Detect which cell encompasses the target text, then output its (X, Y) center coordinate. 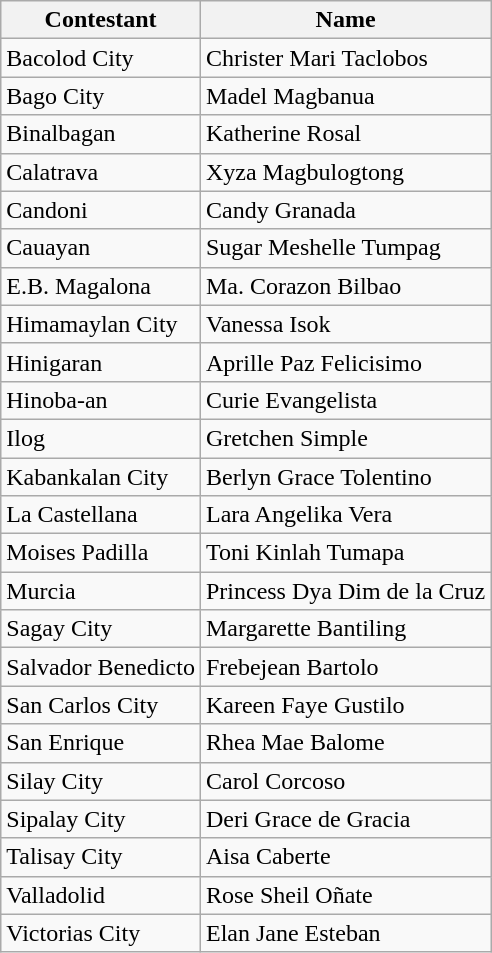
Cauayan (101, 248)
Curie Evangelista (345, 400)
Kabankalan City (101, 477)
Bago City (101, 96)
Candy Granada (345, 210)
Deri Grace de Gracia (345, 819)
Moises Padilla (101, 553)
Candoni (101, 210)
Victorias City (101, 933)
Silay City (101, 781)
Himamaylan City (101, 324)
Hinigaran (101, 362)
Xyza Magbulogtong (345, 172)
Sagay City (101, 629)
Murcia (101, 591)
Ilog (101, 438)
Katherine Rosal (345, 134)
Madel Magbanua (345, 96)
Name (345, 20)
Contestant (101, 20)
San Carlos City (101, 705)
Carol Corcoso (345, 781)
Toni Kinlah Tumapa (345, 553)
Talisay City (101, 857)
Hinoba-an (101, 400)
Ma. Corazon Bilbao (345, 286)
Vanessa Isok (345, 324)
Kareen Faye Gustilo (345, 705)
Bacolod City (101, 58)
La Castellana (101, 515)
Aprille Paz Felicisimo (345, 362)
Rhea Mae Balome (345, 743)
Binalbagan (101, 134)
Aisa Caberte (345, 857)
Christer Mari Taclobos (345, 58)
Berlyn Grace Tolentino (345, 477)
Gretchen Simple (345, 438)
Valladolid (101, 895)
Calatrava (101, 172)
Lara Angelika Vera (345, 515)
Rose Sheil Oñate (345, 895)
Margarette Bantiling (345, 629)
E.B. Magalona (101, 286)
San Enrique (101, 743)
Frebejean Bartolo (345, 667)
Sugar Meshelle Tumpag (345, 248)
Elan Jane Esteban (345, 933)
Salvador Benedicto (101, 667)
Princess Dya Dim de la Cruz (345, 591)
Sipalay City (101, 819)
